Return the [x, y] coordinate for the center point of the cell that contains the specified text.  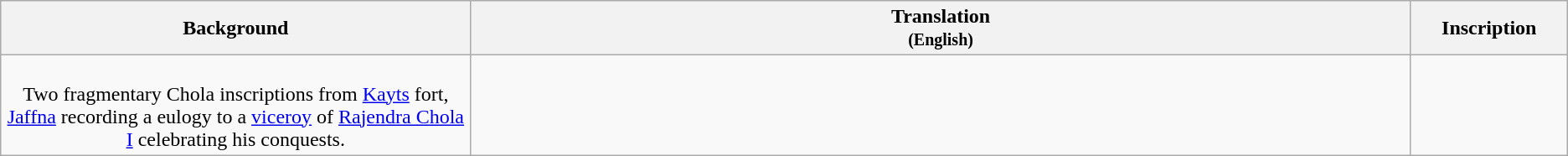
Background [236, 29]
Inscription [1489, 29]
Translation(English) [941, 29]
Two fragmentary Chola inscriptions from Kayts fort, Jaffna recording a eulogy to a viceroy of Rajendra Chola I celebrating his conquests. [236, 106]
